Return the (X, Y) coordinate for the center point of the cell that contains the specified text.  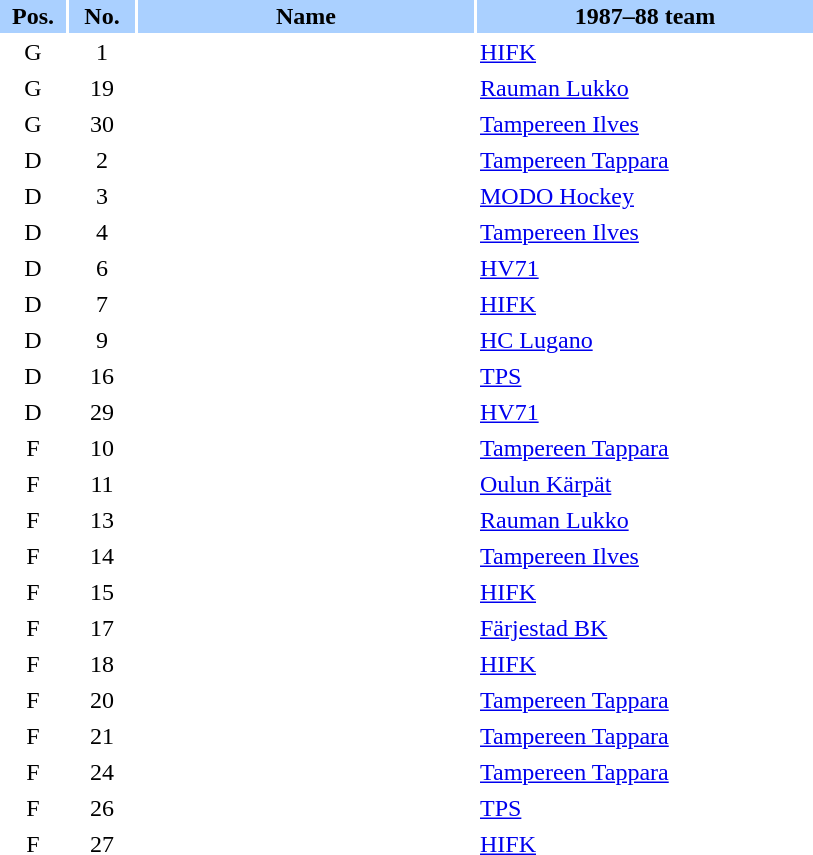
Pos. (33, 16)
MODO Hockey (645, 196)
2 (102, 160)
7 (102, 304)
20 (102, 700)
11 (102, 484)
29 (102, 412)
17 (102, 628)
HC Lugano (645, 340)
16 (102, 376)
Name (306, 16)
26 (102, 808)
15 (102, 592)
Färjestad BK (645, 628)
Oulun Kärpät (645, 484)
10 (102, 448)
1987–88 team (645, 16)
18 (102, 664)
30 (102, 124)
24 (102, 772)
13 (102, 520)
4 (102, 232)
No. (102, 16)
19 (102, 88)
3 (102, 196)
14 (102, 556)
1 (102, 52)
9 (102, 340)
6 (102, 268)
21 (102, 736)
